Provide the [x, y] coordinate of the cell's center where the given text is located.  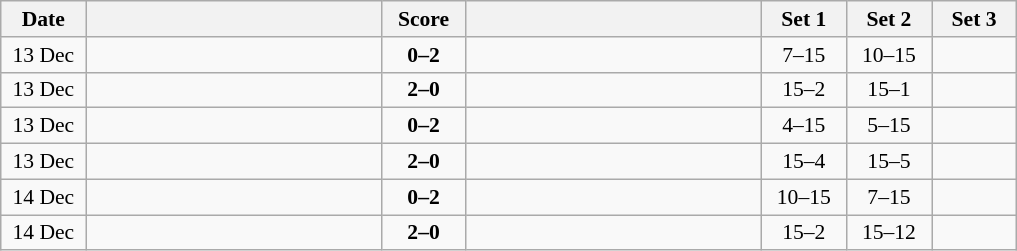
15–5 [888, 162]
Set 3 [974, 19]
5–15 [888, 126]
Set 1 [804, 19]
Score [424, 19]
15–4 [804, 162]
Date [44, 19]
Set 2 [888, 19]
15–1 [888, 90]
4–15 [804, 126]
15–12 [888, 233]
